Detect which cell encompasses the target text, then output its (X, Y) center coordinate. 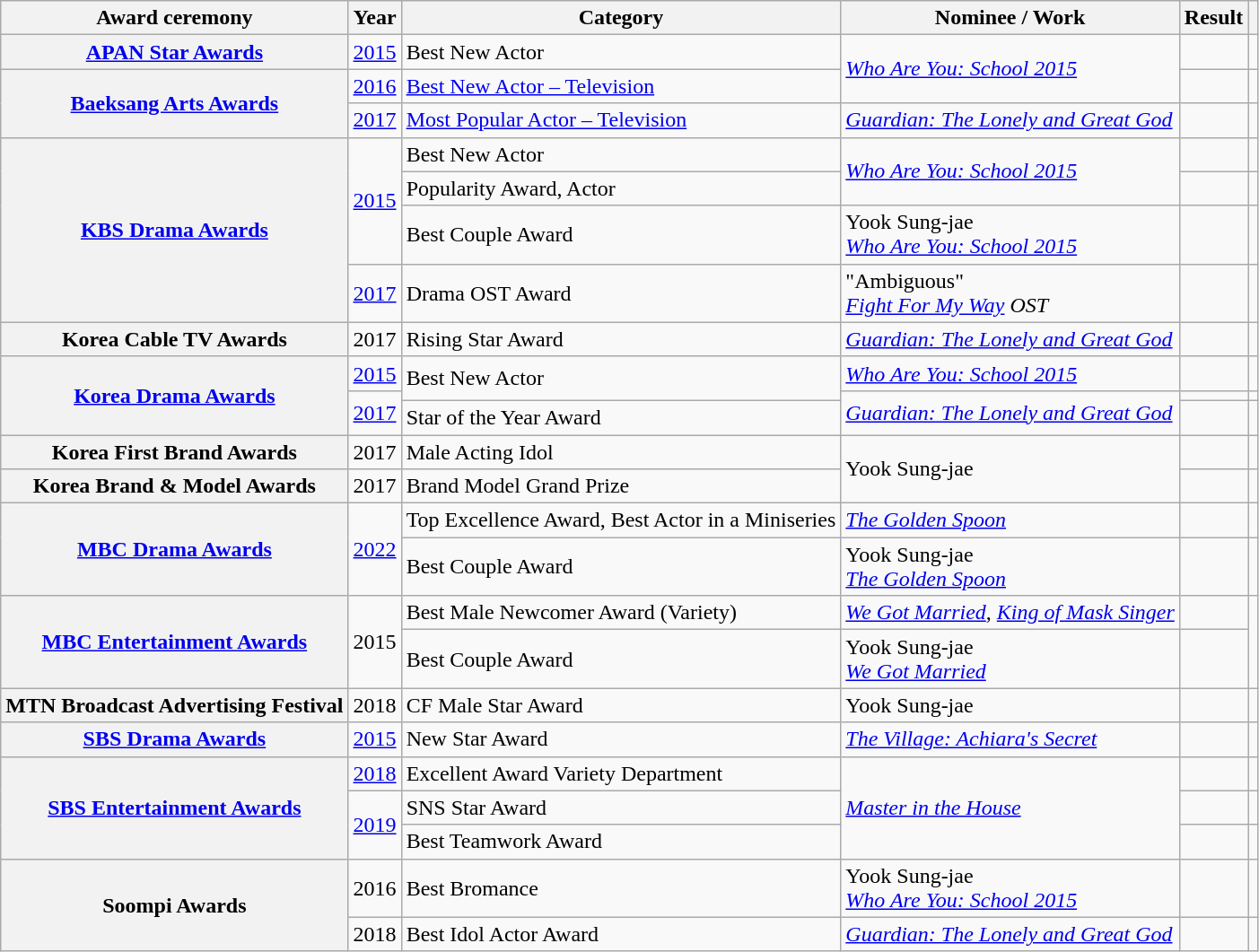
Korea First Brand Awards (174, 451)
Male Acting Idol (621, 451)
Yook Sung-jae We Got Married (1010, 659)
SBS Entertainment Awards (174, 808)
Top Excellence Award, Best Actor in a Miniseries (621, 520)
KBS Drama Awards (174, 230)
"Ambiguous" Fight For My Way OST (1010, 293)
Korea Cable TV Awards (174, 339)
CF Male Star Award (621, 705)
The Golden Spoon (1010, 520)
2022 (375, 549)
MBC Drama Awards (174, 549)
Best Bromance (621, 888)
MTN Broadcast Advertising Festival (174, 705)
Best New Actor – Television (621, 86)
Korea Drama Awards (174, 395)
Best Teamwork Award (621, 842)
SNS Star Award (621, 808)
We Got Married, King of Mask Singer (1010, 613)
Brand Model Grand Prize (621, 486)
Result (1213, 18)
MBC Entertainment Awards (174, 642)
SBS Drama Awards (174, 739)
Korea Brand & Model Awards (174, 486)
Best Male Newcomer Award (Variety) (621, 613)
Popularity Award, Actor (621, 188)
Year (375, 18)
Drama OST Award (621, 293)
Award ceremony (174, 18)
Baeksang Arts Awards (174, 103)
Nominee / Work (1010, 18)
APAN Star Awards (174, 52)
Category (621, 18)
Best Idol Actor Award (621, 934)
Master in the House (1010, 808)
Star of the Year Award (621, 417)
New Star Award (621, 739)
The Village: Achiara's Secret (1010, 739)
Excellent Award Variety Department (621, 773)
Yook Sung-jae The Golden Spoon (1010, 567)
Soompi Awards (174, 904)
Most Popular Actor – Television (621, 120)
2019 (375, 825)
Rising Star Award (621, 339)
